Locate the cell with the specified text and output its (x, y) center coordinate. 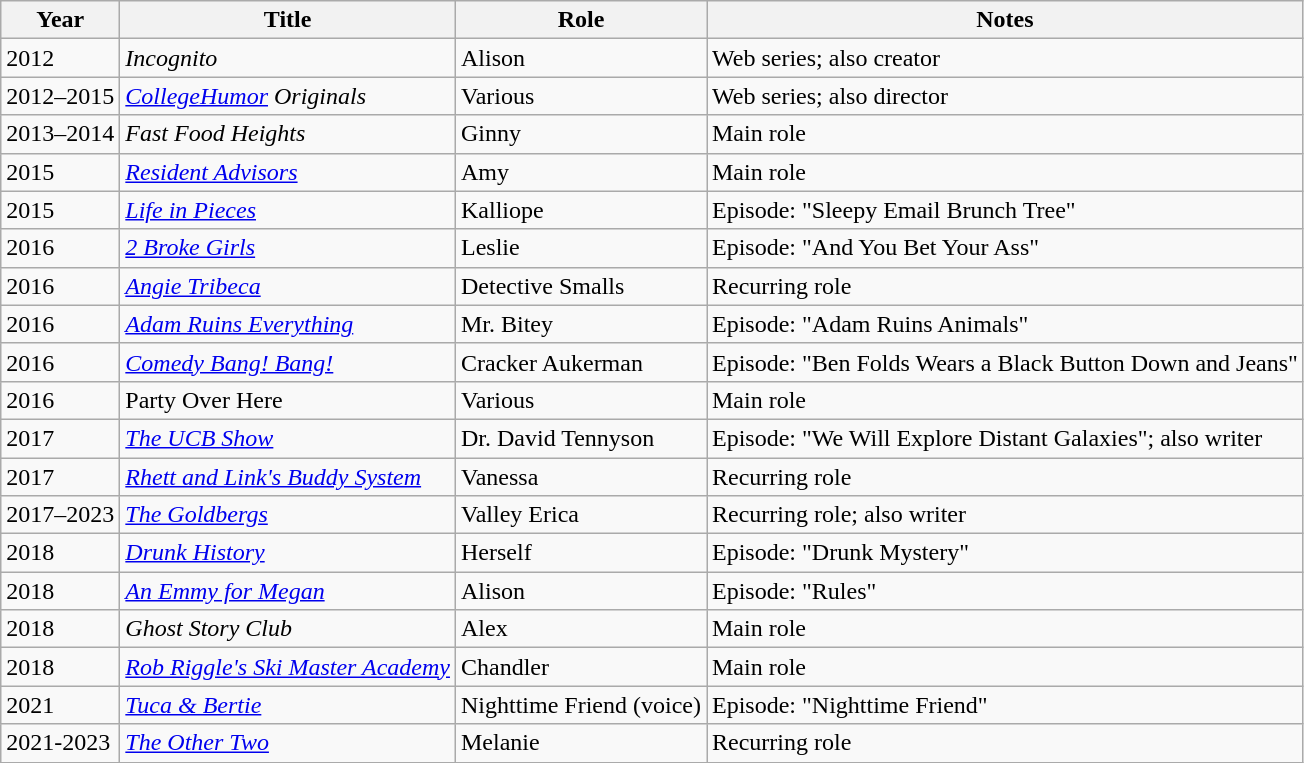
Role (580, 20)
Rhett and Link's Buddy System (288, 477)
Dr. David Tennyson (580, 438)
Ginny (580, 134)
Mr. Bitey (580, 324)
Episode: "Nighttime Friend" (1004, 705)
Fast Food Heights (288, 134)
The UCB Show (288, 438)
Episode: "Ben Folds Wears a Black Button Down and Jeans" (1004, 362)
Notes (1004, 20)
Title (288, 20)
Episode: "Sleepy Email Brunch Tree" (1004, 210)
Drunk History (288, 553)
Tuca & Bertie (288, 705)
Recurring role; also writer (1004, 515)
Web series; also director (1004, 96)
2021 (60, 705)
Episode: "Adam Ruins Animals" (1004, 324)
Episode: "Rules" (1004, 591)
Melanie (580, 743)
2013–2014 (60, 134)
2 Broke Girls (288, 248)
Episode: "Drunk Mystery" (1004, 553)
An Emmy for Megan (288, 591)
Leslie (580, 248)
Comedy Bang! Bang! (288, 362)
Herself (580, 553)
Web series; also creator (1004, 58)
Episode: "We Will Explore Distant Galaxies"; also writer (1004, 438)
Incognito (288, 58)
CollegeHumor Originals (288, 96)
Vanessa (580, 477)
Ghost Story Club (288, 629)
Rob Riggle's Ski Master Academy (288, 667)
Chandler (580, 667)
Amy (580, 172)
Angie Tribeca (288, 286)
2012 (60, 58)
Episode: "And You Bet Your Ass" (1004, 248)
The Other Two (288, 743)
Nighttime Friend (voice) (580, 705)
Resident Advisors (288, 172)
Life in Pieces (288, 210)
Kalliope (580, 210)
2017–2023 (60, 515)
2012–2015 (60, 96)
Detective Smalls (580, 286)
Valley Erica (580, 515)
Adam Ruins Everything (288, 324)
Party Over Here (288, 400)
The Goldbergs (288, 515)
Alex (580, 629)
Cracker Aukerman (580, 362)
Year (60, 20)
2021-2023 (60, 743)
